Locate the cell with the specified text and output its (X, Y) center coordinate. 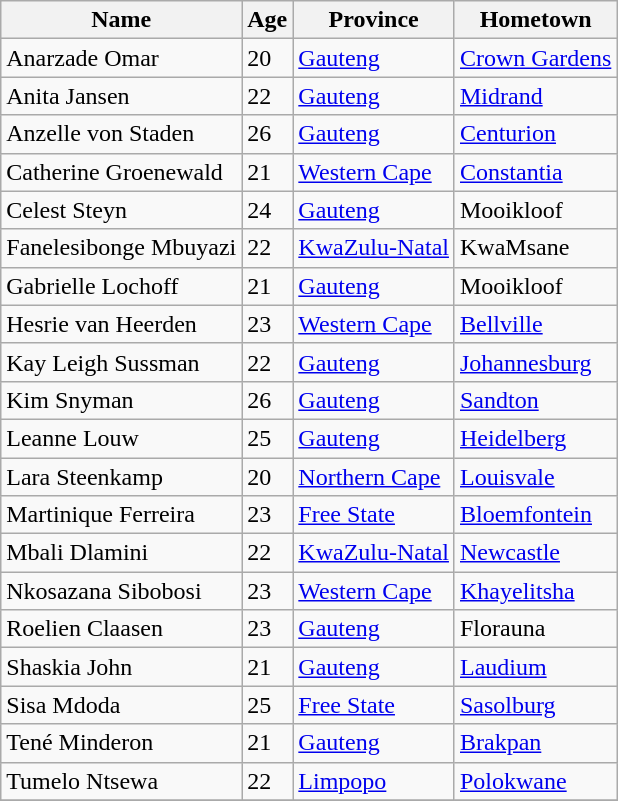
Roelien Claasen (122, 629)
Fanelesibonge Mbuyazi (122, 248)
Louisvale (535, 477)
Tumelo Ntsewa (122, 781)
Leanne Louw (122, 438)
Tené Minderon (122, 743)
Catherine Groenewald (122, 172)
Kay Leigh Sussman (122, 362)
Gabrielle Lochoff (122, 286)
Lara Steenkamp (122, 477)
Johannesburg (535, 362)
Centurion (535, 134)
Anita Jansen (122, 96)
Brakpan (535, 743)
Hometown (535, 20)
24 (268, 210)
Sasolburg (535, 705)
Polokwane (535, 781)
Nkosazana Sibobosi (122, 591)
Age (268, 20)
Limpopo (374, 781)
Newcastle (535, 553)
Hesrie van Heerden (122, 324)
Kim Snyman (122, 400)
Anarzade Omar (122, 58)
Name (122, 20)
Crown Gardens (535, 58)
Mbali Dlamini (122, 553)
Shaskia John (122, 667)
Celest Steyn (122, 210)
Constantia (535, 172)
Bellville (535, 324)
Midrand (535, 96)
Florauna (535, 629)
Heidelberg (535, 438)
Laudium (535, 667)
Province (374, 20)
Sandton (535, 400)
KwaMsane (535, 248)
Khayelitsha (535, 591)
Bloemfontein (535, 515)
Sisa Mdoda (122, 705)
Northern Cape (374, 477)
Martinique Ferreira (122, 515)
Anzelle von Staden (122, 134)
